Locate the cell with the specified text and output its [X, Y] center coordinate. 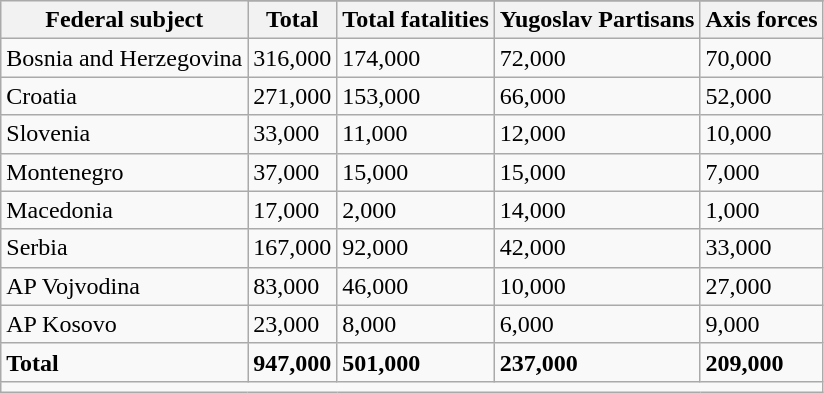
Axis forces [762, 20]
167,000 [292, 248]
66,000 [597, 96]
Serbia [124, 248]
Yugoslav Partisans [597, 20]
Croatia [124, 96]
Total fatalities [416, 20]
7,000 [762, 172]
1,000 [762, 210]
Macedonia [124, 210]
Bosnia and Herzegovina [124, 58]
2,000 [416, 210]
14,000 [597, 210]
AP Vojvodina [124, 286]
42,000 [597, 248]
6,000 [597, 324]
271,000 [292, 96]
70,000 [762, 58]
237,000 [597, 362]
46,000 [416, 286]
Slovenia [124, 134]
501,000 [416, 362]
Federal subject [124, 20]
17,000 [292, 210]
Montenegro [124, 172]
11,000 [416, 134]
52,000 [762, 96]
27,000 [762, 286]
12,000 [597, 134]
153,000 [416, 96]
37,000 [292, 172]
83,000 [292, 286]
8,000 [416, 324]
AP Kosovo [124, 324]
9,000 [762, 324]
174,000 [416, 58]
209,000 [762, 362]
947,000 [292, 362]
92,000 [416, 248]
23,000 [292, 324]
72,000 [597, 58]
316,000 [292, 58]
